Search for the cell housing the specified text and yield its (x, y) center coordinate. 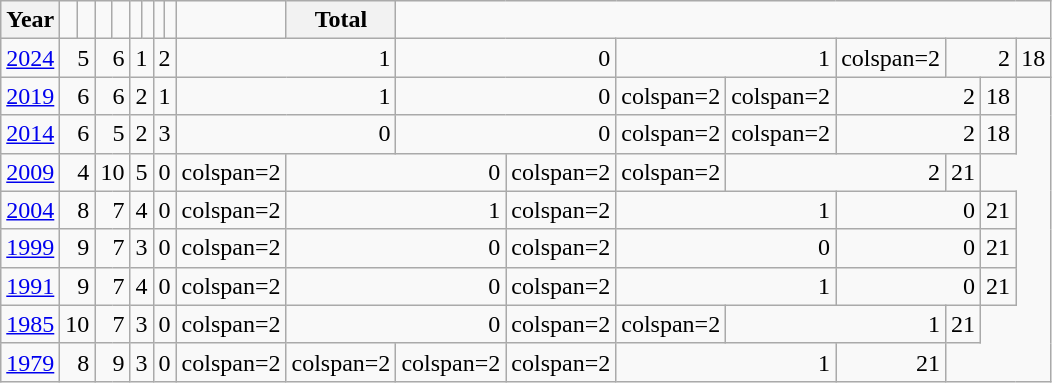
2014 (30, 134)
Total (341, 20)
1979 (30, 362)
Year (30, 20)
1999 (30, 248)
2024 (30, 58)
1991 (30, 286)
2019 (30, 96)
2004 (30, 210)
1985 (30, 324)
2009 (30, 172)
